Return [X, Y] of the center of cell containing provided text 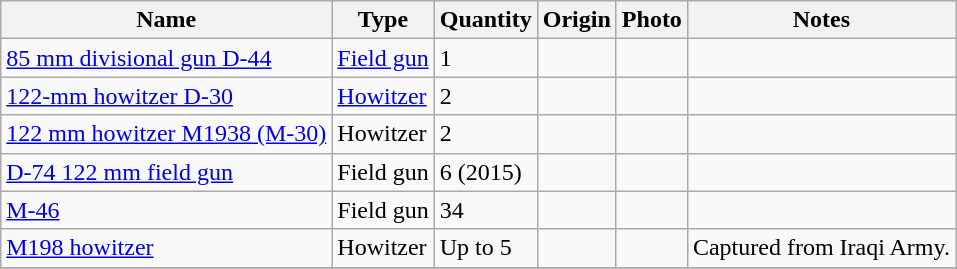
122 mm howitzer M1938 (M-30) [166, 134]
6 (2015) [486, 172]
Notes [821, 20]
Type [383, 20]
D-74 122 mm field gun [166, 172]
Photo [652, 20]
M-46 [166, 210]
Name [166, 20]
1 [486, 58]
34 [486, 210]
Origin [576, 20]
Quantity [486, 20]
85 mm divisional gun D-44 [166, 58]
M198 howitzer [166, 248]
Up to 5 [486, 248]
Captured from Iraqi Army. [821, 248]
122-mm howitzer D-30 [166, 96]
